For the text-containing cell, return its midpoint in [x, y] coordinate format. 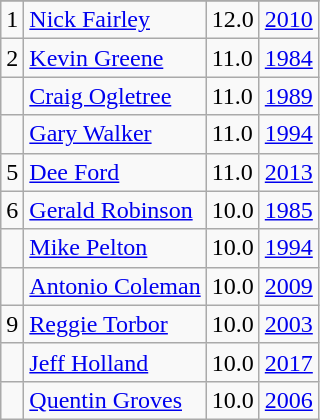
2 [12, 58]
Quentin Groves [115, 400]
5 [12, 172]
1 [12, 20]
1984 [288, 58]
Reggie Torbor [115, 324]
2009 [288, 286]
Kevin Greene [115, 58]
Antonio Coleman [115, 286]
1989 [288, 96]
Dee Ford [115, 172]
9 [12, 324]
6 [12, 210]
2013 [288, 172]
12.0 [232, 20]
2003 [288, 324]
2017 [288, 362]
2010 [288, 20]
Jeff Holland [115, 362]
1985 [288, 210]
2006 [288, 400]
Gary Walker [115, 134]
Mike Pelton [115, 248]
Nick Fairley [115, 20]
Gerald Robinson [115, 210]
Craig Ogletree [115, 96]
